Determine the [X, Y] coordinate at the center of the cell enclosing the given text.  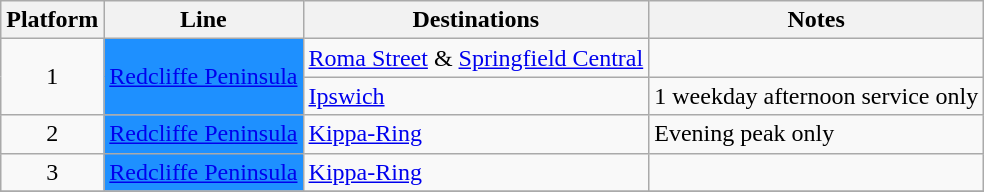
Ipswich [476, 96]
3 [52, 172]
1 weekday afternoon service only [816, 96]
Destinations [476, 20]
Line [204, 20]
Roma Street & Springfield Central [476, 58]
Platform [52, 20]
Notes [816, 20]
Evening peak only [816, 134]
1 [52, 77]
2 [52, 134]
